Extract the [X, Y] coordinate from the center of the cell holding the provided text.  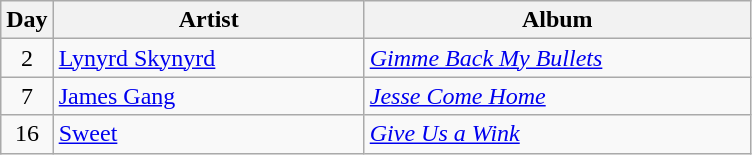
Day [27, 20]
James Gang [208, 96]
Lynyrd Skynyrd [208, 58]
Album [557, 20]
Artist [208, 20]
Sweet [208, 134]
Jesse Come Home [557, 96]
7 [27, 96]
Give Us a Wink [557, 134]
16 [27, 134]
2 [27, 58]
Gimme Back My Bullets [557, 58]
